Determine the [x, y] coordinate at the center of the cell enclosing the given text.  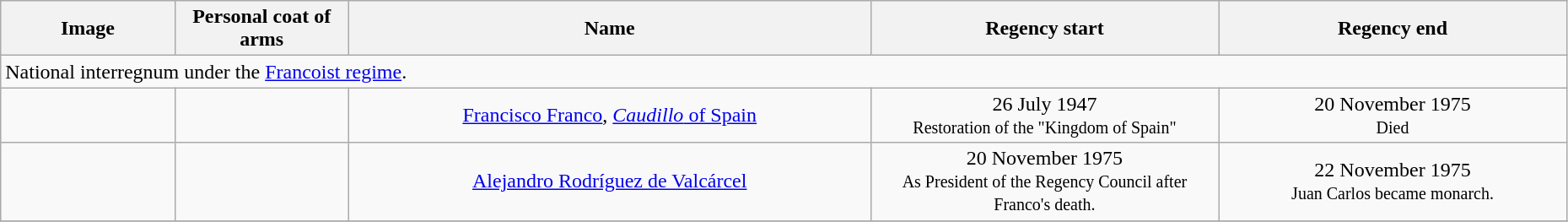
Alejandro Rodríguez de Valcárcel [609, 181]
Francisco Franco, Caudillo of Spain [609, 115]
20 November 1975As President of the Regency Council after Franco's death. [1044, 181]
Name [609, 29]
26 July 1947Restoration of the "Kingdom of Spain" [1044, 115]
Regency start [1044, 29]
Regency end [1393, 29]
22 November 1975Juan Carlos became monarch. [1393, 181]
National interregnum under the Francoist regime. [784, 72]
20 November 1975Died [1393, 115]
Image [88, 29]
Personal coat of arms [261, 29]
